Pinpoint the cell where the given text exists, returning its [x, y] midpoint coordinate. 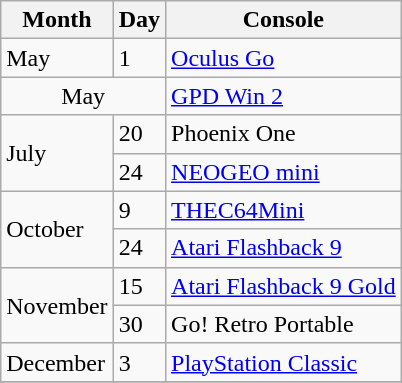
9 [139, 210]
Atari Flashback 9 Gold [284, 286]
Phoenix One [284, 134]
July [57, 153]
November [57, 305]
NEOGEO mini [284, 172]
Month [57, 20]
Day [139, 20]
3 [139, 362]
15 [139, 286]
THEC64Mini [284, 210]
Go! Retro Portable [284, 324]
Oculus Go [284, 58]
Console [284, 20]
Atari Flashback 9 [284, 248]
October [57, 229]
20 [139, 134]
PlayStation Classic [284, 362]
December [57, 362]
1 [139, 58]
30 [139, 324]
GPD Win 2 [284, 96]
